Return (x, y) of the center of cell containing provided text 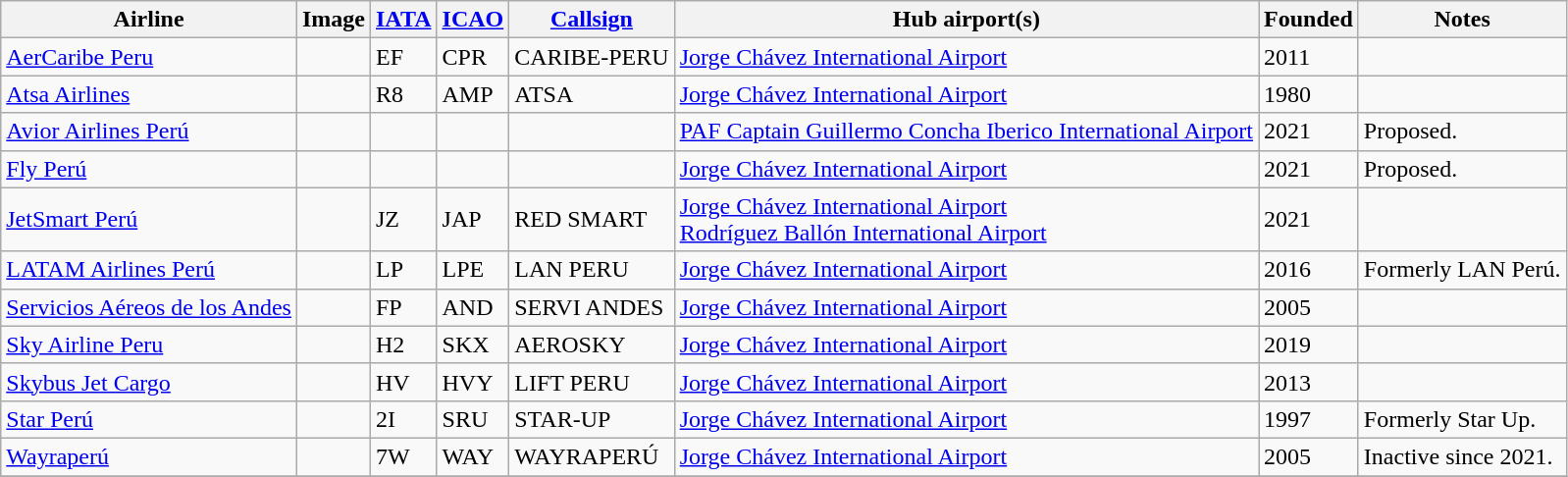
ATSA (592, 94)
LPE (473, 270)
Inactive since 2021. (1462, 456)
IATA (403, 20)
Formerly LAN Perú. (1462, 270)
Atsa Airlines (149, 94)
SERVI ANDES (592, 307)
7W (403, 456)
2013 (1309, 382)
2011 (1309, 57)
HVY (473, 382)
AerCaribe Peru (149, 57)
CARIBE-PERU (592, 57)
1980 (1309, 94)
CPR (473, 57)
Fly Perú (149, 169)
Sky Airline Peru (149, 344)
Callsign (592, 20)
Formerly Star Up. (1462, 419)
Hub airport(s) (966, 20)
Servicios Aéreos de los Andes (149, 307)
PAF Captain Guillermo Concha Iberico International Airport (966, 132)
LAN PERU (592, 270)
JetSmart Perú (149, 220)
STAR-UP (592, 419)
LIFT PERU (592, 382)
LATAM Airlines Perú (149, 270)
Founded (1309, 20)
HV (403, 382)
ICAO (473, 20)
Avior Airlines Perú (149, 132)
H2 (403, 344)
Star Perú (149, 419)
1997 (1309, 419)
AEROSKY (592, 344)
FP (403, 307)
2016 (1309, 270)
Notes (1462, 20)
AMP (473, 94)
Jorge Chávez International AirportRodríguez Ballón International Airport (966, 220)
Image (334, 20)
SKX (473, 344)
LP (403, 270)
Skybus Jet Cargo (149, 382)
JZ (403, 220)
Airline (149, 20)
AND (473, 307)
R8 (403, 94)
WAY (473, 456)
RED SMART (592, 220)
2019 (1309, 344)
EF (403, 57)
2I (403, 419)
WAYRAPERÚ (592, 456)
JAP (473, 220)
Wayraperú (149, 456)
SRU (473, 419)
